Provide the [x, y] coordinate of the cell's center where the given text is located.  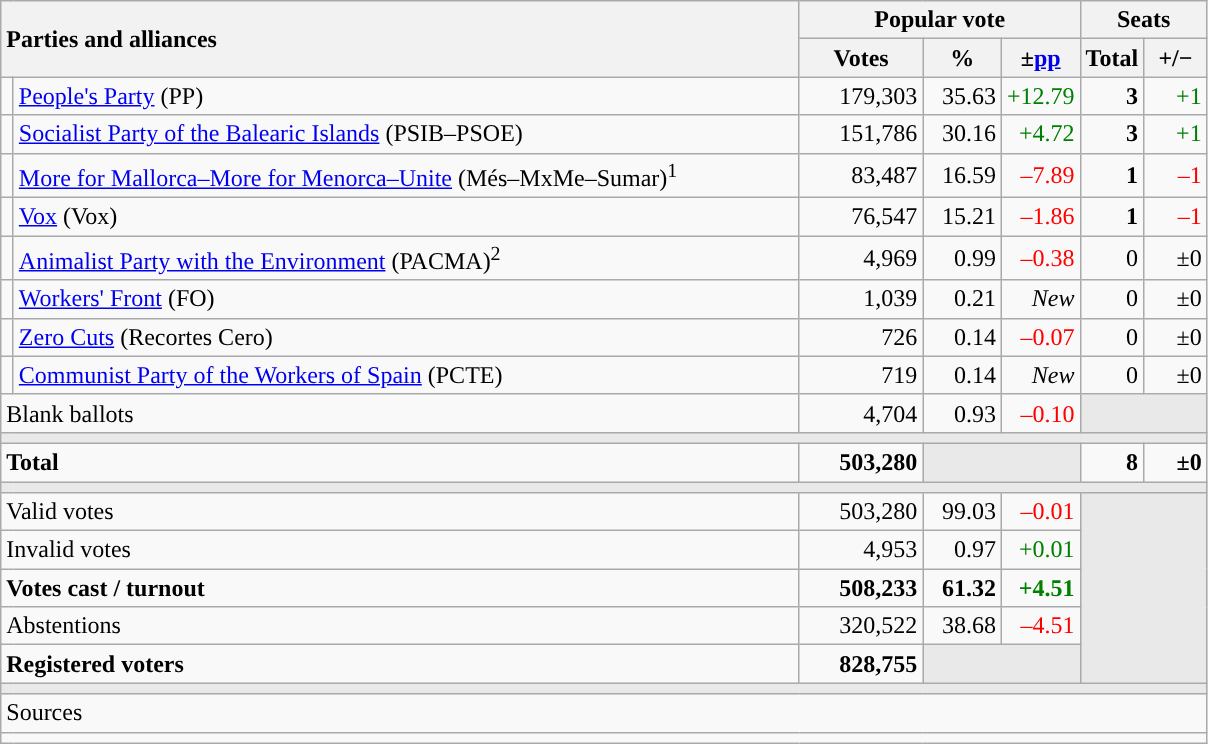
8 [1112, 462]
0.97 [962, 550]
Workers' Front (FO) [406, 299]
15.21 [962, 217]
–1.86 [1040, 217]
+0.01 [1040, 550]
719 [861, 375]
+12.79 [1040, 96]
–4.51 [1040, 626]
–0.01 [1040, 512]
+4.72 [1040, 134]
Valid votes [400, 512]
Abstentions [400, 626]
Sources [604, 713]
83,487 [861, 176]
More for Mallorca–More for Menorca–Unite (Més–MxMe–Sumar)1 [406, 176]
Invalid votes [400, 550]
61.32 [962, 588]
Parties and alliances [400, 39]
38.68 [962, 626]
1,039 [861, 299]
99.03 [962, 512]
Registered voters [400, 664]
Communist Party of the Workers of Spain (PCTE) [406, 375]
Zero Cuts (Recortes Cero) [406, 337]
30.16 [962, 134]
0.93 [962, 413]
–7.89 [1040, 176]
16.59 [962, 176]
+/− [1176, 58]
±pp [1040, 58]
828,755 [861, 664]
People's Party (PP) [406, 96]
76,547 [861, 217]
+4.51 [1040, 588]
–0.07 [1040, 337]
179,303 [861, 96]
35.63 [962, 96]
4,704 [861, 413]
–0.38 [1040, 258]
508,233 [861, 588]
0.21 [962, 299]
151,786 [861, 134]
Vox (Vox) [406, 217]
726 [861, 337]
Blank ballots [400, 413]
Seats [1144, 20]
Socialist Party of the Balearic Islands (PSIB–PSOE) [406, 134]
4,969 [861, 258]
Animalist Party with the Environment (PACMA)2 [406, 258]
320,522 [861, 626]
Votes cast / turnout [400, 588]
4,953 [861, 550]
–0.10 [1040, 413]
% [962, 58]
Votes [861, 58]
Popular vote [940, 20]
0.99 [962, 258]
